Capture the cell that displays the provided text and extract its [X, Y] central coordinate. 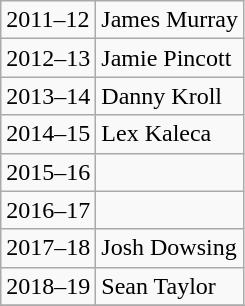
2016–17 [48, 210]
2014–15 [48, 134]
Sean Taylor [170, 286]
Josh Dowsing [170, 248]
2018–19 [48, 286]
2017–18 [48, 248]
2015–16 [48, 172]
James Murray [170, 20]
2013–14 [48, 96]
2011–12 [48, 20]
Danny Kroll [170, 96]
Lex Kaleca [170, 134]
2012–13 [48, 58]
Jamie Pincott [170, 58]
